Determine the (x, y) coordinate at the center of the cell enclosing the given text.  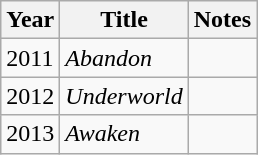
2012 (30, 96)
Underworld (124, 96)
Title (124, 20)
2011 (30, 58)
2013 (30, 134)
Notes (222, 20)
Year (30, 20)
Abandon (124, 58)
Awaken (124, 134)
